Scan for the cell matching the given text and deliver its (X, Y) coordinate at center. 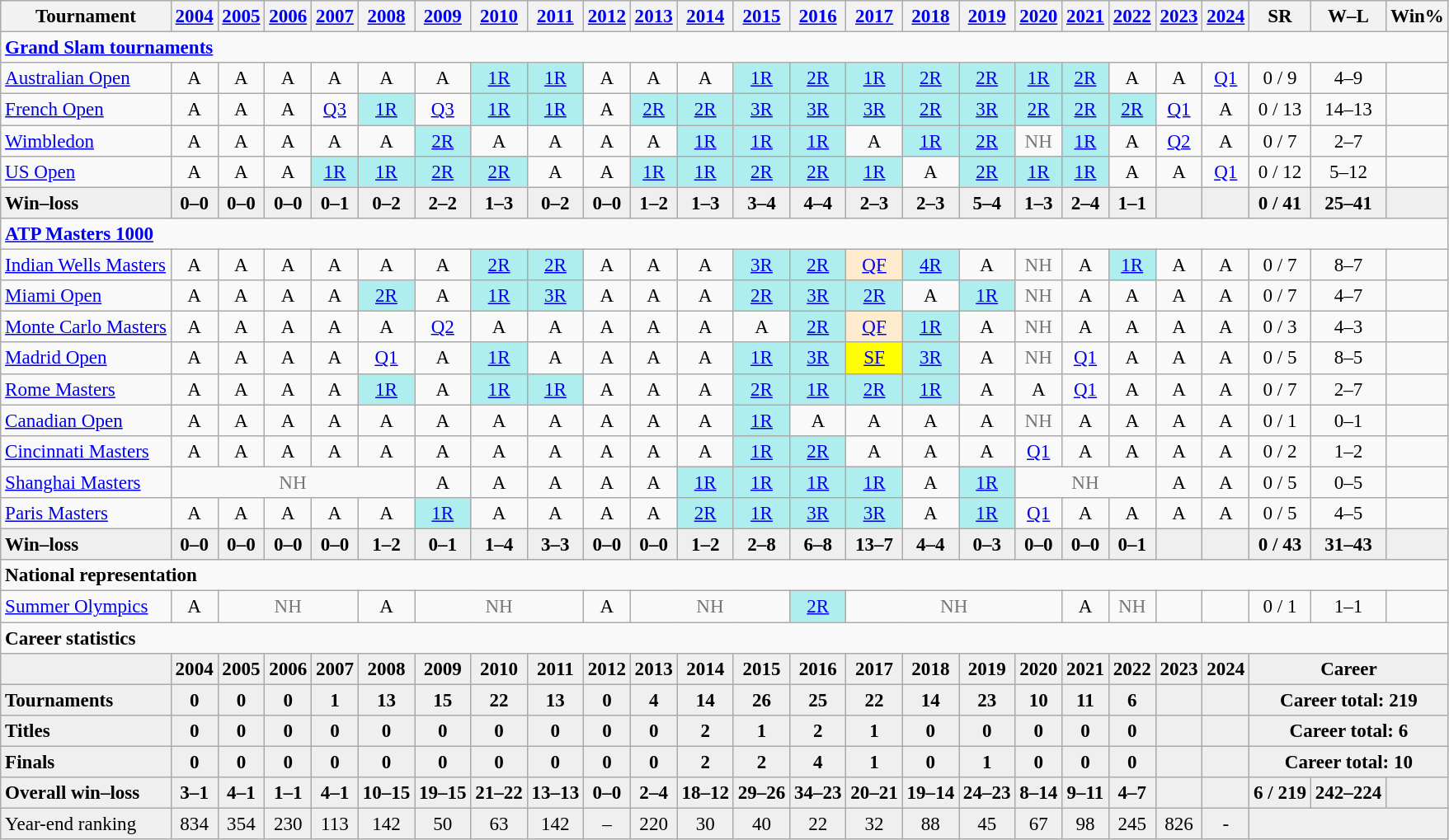
5–4 (987, 203)
0–3 (987, 545)
4–3 (1348, 327)
French Open (86, 110)
– (607, 824)
20–21 (874, 793)
25–41 (1348, 203)
9–11 (1085, 793)
Miami Open (86, 296)
67 (1039, 824)
245 (1131, 824)
230 (289, 824)
24–23 (987, 793)
0 / 43 (1280, 545)
25 (818, 700)
Tournaments (86, 700)
4R (930, 265)
1–4 (499, 545)
0–5 (1348, 482)
23 (987, 700)
Career total: 10 (1349, 763)
4–5 (1348, 514)
34–23 (818, 793)
SF (874, 359)
19–15 (443, 793)
6 / 219 (1280, 793)
Year-end ranking (86, 824)
834 (195, 824)
Tournament (86, 16)
50 (443, 824)
W–L (1348, 16)
31–43 (1348, 545)
354 (241, 824)
Finals (86, 763)
0 / 2 (1280, 452)
Rome Masters (86, 389)
45 (987, 824)
Australian Open (86, 78)
4–9 (1348, 78)
0 / 12 (1280, 172)
Overall win–loss (86, 793)
242–224 (1348, 793)
13–7 (874, 545)
826 (1179, 824)
21–22 (499, 793)
3–1 (195, 793)
18–12 (705, 793)
Career total: 219 (1349, 700)
6 (1131, 700)
19–14 (930, 793)
10 (1039, 700)
Career total: 6 (1349, 731)
63 (499, 824)
SR (1280, 16)
Grand Slam tournaments (725, 48)
88 (930, 824)
- (1226, 824)
8–7 (1348, 265)
Indian Wells Masters (86, 265)
40 (761, 824)
30 (705, 824)
26 (761, 700)
15 (443, 700)
113 (335, 824)
0 / 3 (1280, 327)
Shanghai Masters (86, 482)
14–13 (1348, 110)
ATP Masters 1000 (725, 234)
6–8 (818, 545)
11 (1085, 700)
Career statistics (725, 638)
Titles (86, 731)
Canadian Open (86, 420)
32 (874, 824)
3–3 (555, 545)
Cincinnati Masters (86, 452)
Paris Masters (86, 514)
10–15 (386, 793)
98 (1085, 824)
Summer Olympics (86, 607)
Monte Carlo Masters (86, 327)
220 (653, 824)
29–26 (761, 793)
0 / 9 (1280, 78)
8–14 (1039, 793)
National representation (725, 575)
2–2 (443, 203)
5–12 (1348, 172)
US Open (86, 172)
3–4 (761, 203)
8–5 (1348, 359)
Win% (1418, 16)
13–13 (555, 793)
2–8 (761, 545)
Career (1349, 669)
Wimbledon (86, 141)
0 / 41 (1280, 203)
0 / 13 (1280, 110)
Madrid Open (86, 359)
